Search for the cell housing the specified text and yield its (x, y) center coordinate. 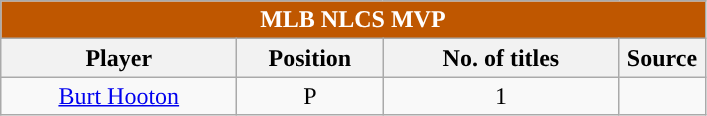
Position (310, 58)
MLB NLCS MVP (353, 20)
Source (662, 58)
1 (501, 96)
P (310, 96)
Player (119, 58)
Burt Hooton (119, 96)
No. of titles (501, 58)
